Capture the cell that displays the provided text and extract its (X, Y) central coordinate. 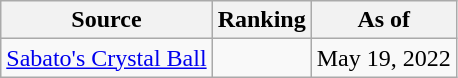
As of (384, 20)
Source (106, 20)
Sabato's Crystal Ball (106, 58)
Ranking (262, 20)
May 19, 2022 (384, 58)
